For the text-containing cell, return its midpoint in [X, Y] coordinate format. 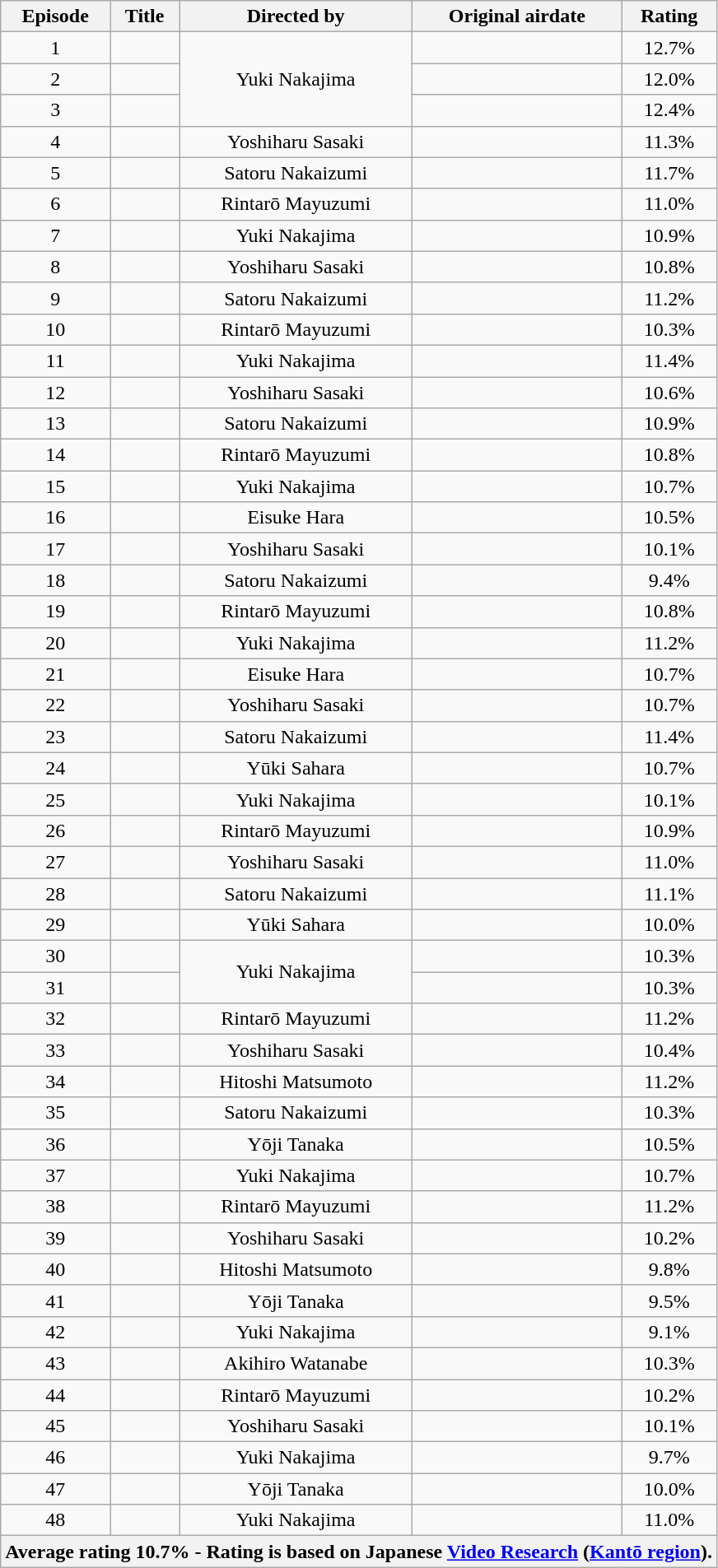
35 [56, 1113]
25 [56, 799]
29 [56, 925]
9.8% [669, 1269]
23 [56, 737]
20 [56, 643]
44 [56, 1395]
19 [56, 612]
11 [56, 361]
27 [56, 862]
40 [56, 1269]
39 [56, 1238]
Average rating 10.7% - Rating is based on Japanese Video Research (Kantō region). [359, 1552]
9.4% [669, 580]
28 [56, 893]
14 [56, 455]
22 [56, 705]
33 [56, 1050]
9.5% [669, 1300]
31 [56, 988]
41 [56, 1300]
Title [145, 16]
3 [56, 110]
17 [56, 549]
34 [56, 1082]
18 [56, 580]
21 [56, 674]
43 [56, 1363]
16 [56, 518]
26 [56, 831]
Akihiro Watanabe [296, 1363]
15 [56, 486]
6 [56, 204]
5 [56, 173]
11.1% [669, 893]
4 [56, 142]
9.7% [669, 1458]
9 [56, 298]
24 [56, 768]
12.7% [669, 48]
Episode [56, 16]
42 [56, 1332]
37 [56, 1175]
13 [56, 424]
46 [56, 1458]
48 [56, 1520]
45 [56, 1426]
Directed by [296, 16]
8 [56, 267]
1 [56, 48]
30 [56, 956]
Original airdate [517, 16]
32 [56, 1019]
36 [56, 1144]
Rating [669, 16]
11.3% [669, 142]
10.4% [669, 1050]
2 [56, 79]
11.7% [669, 173]
12.4% [669, 110]
10 [56, 329]
12.0% [669, 79]
7 [56, 235]
10.6% [669, 393]
38 [56, 1207]
12 [56, 393]
47 [56, 1489]
9.1% [669, 1332]
